Locate the cell with the specified text and output its (X, Y) center coordinate. 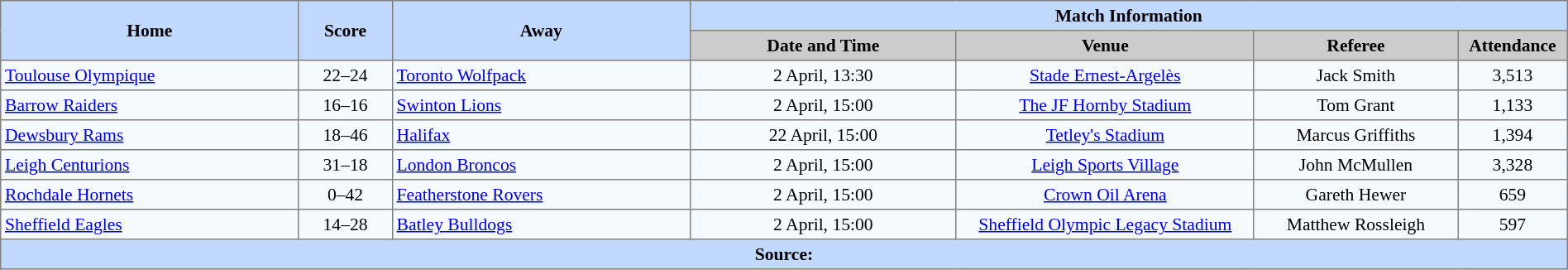
Toronto Wolfpack (541, 75)
Jack Smith (1355, 75)
Crown Oil Arena (1105, 195)
1,133 (1513, 105)
Score (346, 31)
Marcus Griffiths (1355, 135)
London Broncos (541, 165)
Batley Bulldogs (541, 224)
Referee (1355, 46)
Barrow Raiders (150, 105)
Rochdale Hornets (150, 195)
18–46 (346, 135)
Leigh Centurions (150, 165)
Sheffield Eagles (150, 224)
31–18 (346, 165)
659 (1513, 195)
2 April, 13:30 (823, 75)
Tetley's Stadium (1105, 135)
14–28 (346, 224)
16–16 (346, 105)
The JF Hornby Stadium (1105, 105)
Home (150, 31)
Featherstone Rovers (541, 195)
Dewsbury Rams (150, 135)
3,513 (1513, 75)
Stade Ernest-Argelès (1105, 75)
Venue (1105, 46)
Toulouse Olympique (150, 75)
597 (1513, 224)
22 April, 15:00 (823, 135)
3,328 (1513, 165)
Match Information (1128, 16)
Gareth Hewer (1355, 195)
Leigh Sports Village (1105, 165)
Tom Grant (1355, 105)
Source: (784, 254)
Swinton Lions (541, 105)
John McMullen (1355, 165)
Matthew Rossleigh (1355, 224)
Away (541, 31)
Halifax (541, 135)
1,394 (1513, 135)
0–42 (346, 195)
Sheffield Olympic Legacy Stadium (1105, 224)
22–24 (346, 75)
Date and Time (823, 46)
Attendance (1513, 46)
